Pinpoint the cell where the given text exists, returning its [X, Y] midpoint coordinate. 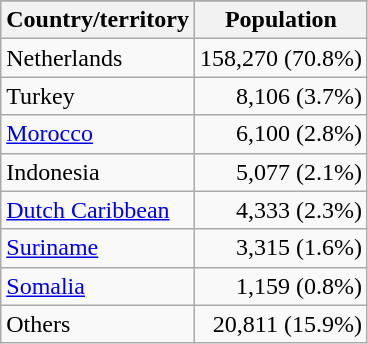
158,270 (70.8%) [280, 58]
Morocco [98, 134]
3,315 (1.6%) [280, 248]
20,811 (15.9%) [280, 324]
Indonesia [98, 172]
4,333 (2.3%) [280, 210]
Suriname [98, 248]
Population [280, 20]
Others [98, 324]
Turkey [98, 96]
Netherlands [98, 58]
8,106 (3.7%) [280, 96]
Somalia [98, 286]
Dutch Caribbean [98, 210]
Country/territory [98, 20]
1,159 (0.8%) [280, 286]
5,077 (2.1%) [280, 172]
6,100 (2.8%) [280, 134]
